Scan for the cell matching the given text and deliver its [X, Y] coordinate at center. 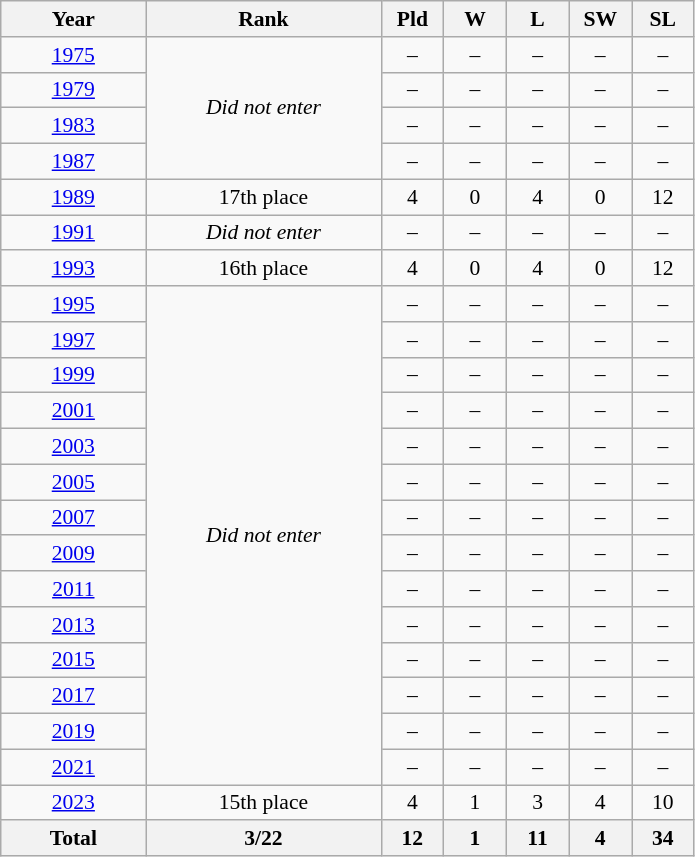
17th place [264, 197]
2015 [74, 660]
SW [600, 19]
2005 [74, 482]
2013 [74, 625]
2011 [74, 589]
2021 [74, 767]
1989 [74, 197]
2007 [74, 518]
Year [74, 19]
2019 [74, 732]
34 [664, 839]
10 [664, 803]
1995 [74, 304]
1997 [74, 340]
2017 [74, 696]
2001 [74, 411]
3 [538, 803]
1987 [74, 162]
L [538, 19]
Pld [412, 19]
2003 [74, 447]
16th place [264, 269]
1979 [74, 90]
1983 [74, 126]
15th place [264, 803]
1993 [74, 269]
SL [664, 19]
W [476, 19]
Rank [264, 19]
2023 [74, 803]
2009 [74, 554]
11 [538, 839]
3/22 [264, 839]
1999 [74, 375]
1975 [74, 55]
1991 [74, 233]
Total [74, 839]
